Identify which cell holds the provided text, then report its [x, y] central coordinate. 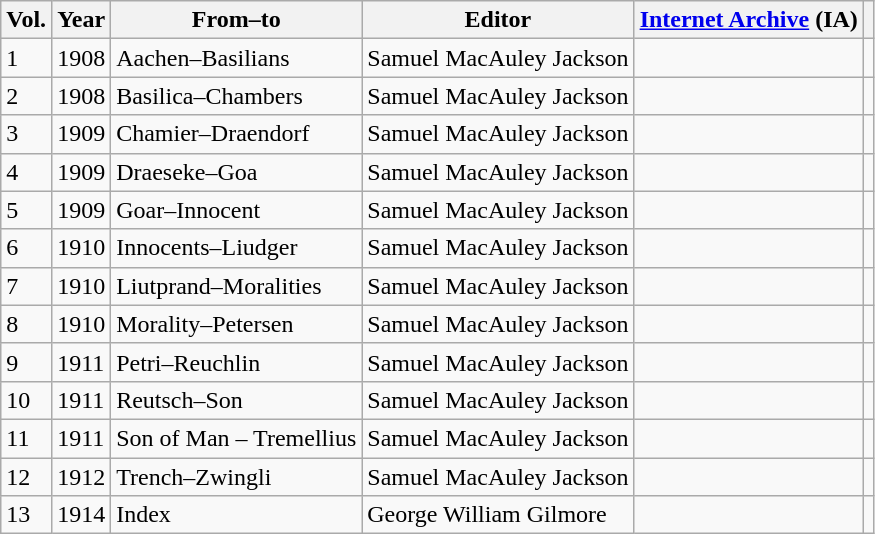
10 [26, 400]
8 [26, 324]
Index [236, 515]
11 [26, 438]
1 [26, 58]
Draeseke–Goa [236, 172]
2 [26, 96]
George William Gilmore [498, 515]
Morality–Petersen [236, 324]
Chamier–Draendorf [236, 134]
Reutsch–Son [236, 400]
Year [82, 20]
6 [26, 248]
From–to [236, 20]
1912 [82, 477]
Goar–Innocent [236, 210]
Basilica–Chambers [236, 96]
1914 [82, 515]
12 [26, 477]
Trench–Zwingli [236, 477]
7 [26, 286]
5 [26, 210]
Vol. [26, 20]
4 [26, 172]
9 [26, 362]
Internet Archive (IA) [748, 20]
Aachen–Basilians [236, 58]
13 [26, 515]
Innocents–Liudger [236, 248]
Son of Man – Tremellius [236, 438]
Liutprand–Moralities [236, 286]
3 [26, 134]
Editor [498, 20]
Petri–Reuchlin [236, 362]
